Capture the cell that displays the provided text and extract its [x, y] central coordinate. 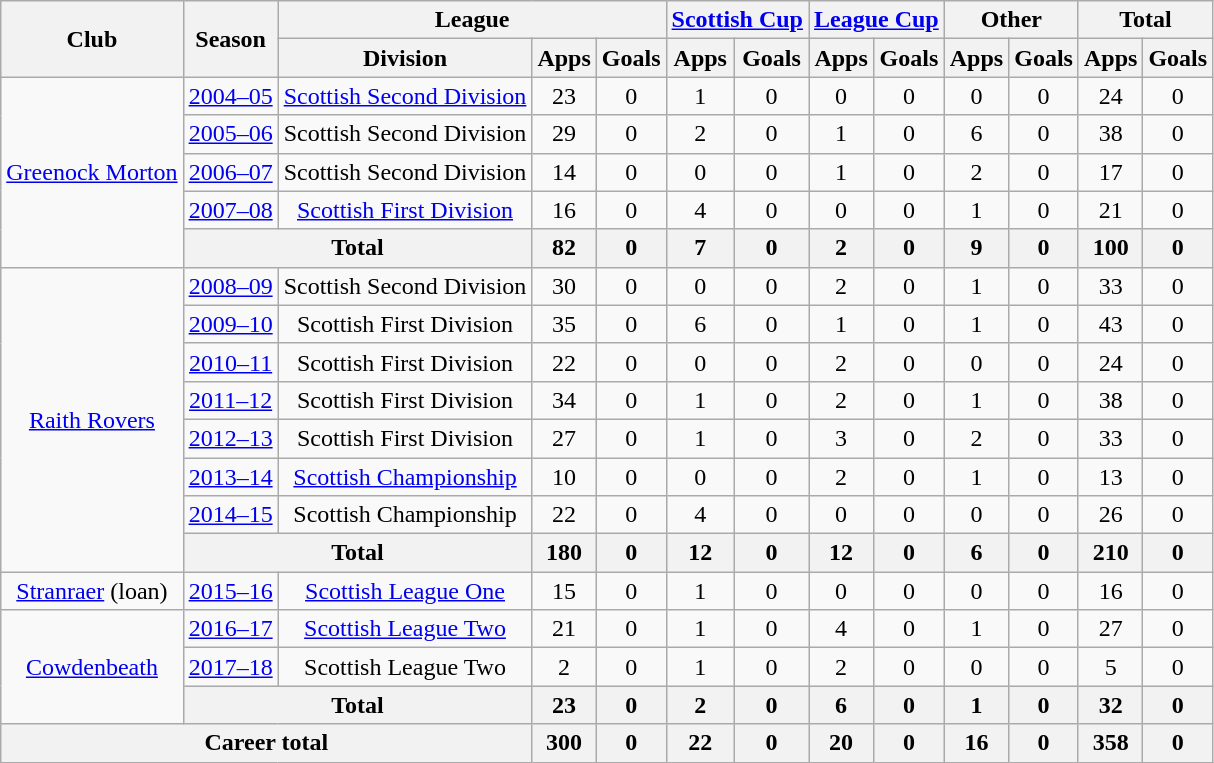
180 [564, 553]
League [472, 20]
20 [840, 743]
Greenock Morton [92, 172]
100 [1110, 248]
32 [1110, 705]
Career total [266, 743]
3 [840, 438]
2012–13 [230, 438]
13 [1110, 477]
29 [564, 134]
7 [700, 248]
358 [1110, 743]
10 [564, 477]
82 [564, 248]
Scottish Cup [737, 20]
2017–18 [230, 667]
2016–17 [230, 629]
Season [230, 39]
2008–09 [230, 286]
2010–11 [230, 362]
5 [1110, 667]
Scottish League One [405, 591]
Other [1011, 20]
43 [1110, 324]
Raith Rovers [92, 419]
2013–14 [230, 477]
2014–15 [230, 515]
League Cup [876, 20]
2007–08 [230, 210]
2005–06 [230, 134]
2004–05 [230, 96]
2011–12 [230, 400]
14 [564, 172]
2006–07 [230, 172]
Division [405, 58]
26 [1110, 515]
300 [564, 743]
2015–16 [230, 591]
Club [92, 39]
9 [976, 248]
34 [564, 400]
15 [564, 591]
2009–10 [230, 324]
Stranraer (loan) [92, 591]
210 [1110, 553]
Cowdenbeath [92, 667]
17 [1110, 172]
35 [564, 324]
30 [564, 286]
